Identify which cell holds the provided text, then report its [x, y] central coordinate. 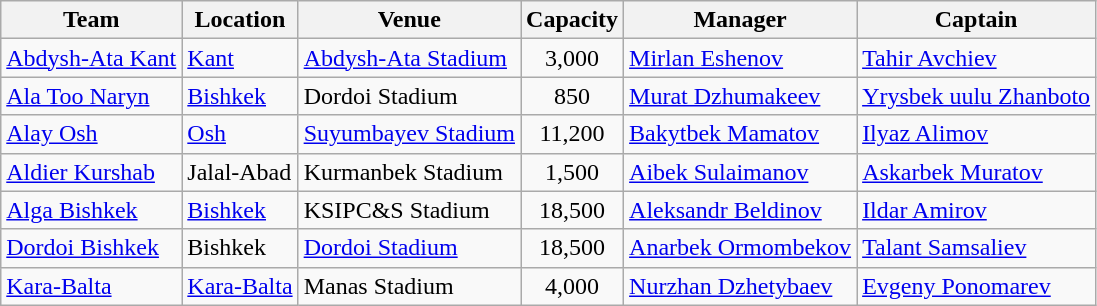
Team [92, 20]
Murat Dzhumakeev [740, 96]
Osh [240, 134]
Captain [976, 20]
Ala Too Naryn [92, 96]
1,500 [572, 172]
11,200 [572, 134]
Abdysh-Ata Stadium [409, 58]
Askarbek Muratov [976, 172]
850 [572, 96]
Tahir Avchiev [976, 58]
Capacity [572, 20]
KSIPC&S Stadium [409, 210]
Alga Bishkek [92, 210]
Location [240, 20]
Abdysh-Ata Kant [92, 58]
Manas Stadium [409, 286]
Aibek Sulaimanov [740, 172]
Aldier Kurshab [92, 172]
Mirlan Eshenov [740, 58]
Kurmanbek Stadium [409, 172]
4,000 [572, 286]
Suyumbayev Stadium [409, 134]
Alay Osh [92, 134]
Anarbek Ormombekov [740, 248]
Ildar Amirov [976, 210]
Evgeny Ponomarev [976, 286]
3,000 [572, 58]
Yrysbek uulu Zhanboto [976, 96]
Ilyaz Alimov [976, 134]
Kant [240, 58]
Venue [409, 20]
Manager [740, 20]
Nurzhan Dzhetybaev [740, 286]
Aleksandr Beldinov [740, 210]
Jalal-Abad [240, 172]
Talant Samsaliev [976, 248]
Bakytbek Mamatov [740, 134]
Dordoi Bishkek [92, 248]
